Output the [X, Y] coordinate of the center of the cell containing the given text.  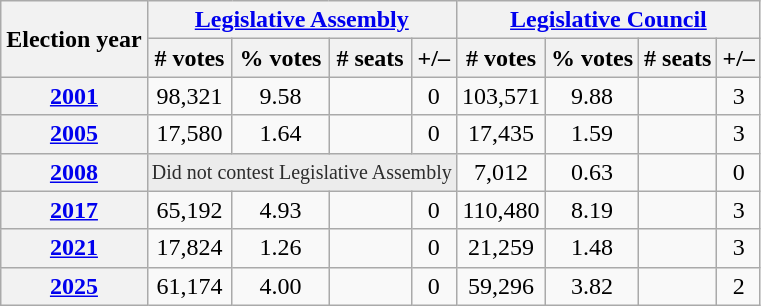
8.19 [592, 210]
17,824 [190, 248]
Did not contest Legislative Assembly [302, 172]
Election year [74, 39]
9.58 [280, 96]
17,580 [190, 134]
61,174 [190, 286]
2 [738, 286]
4.93 [280, 210]
17,435 [500, 134]
Legislative Council [608, 20]
98,321 [190, 96]
2008 [74, 172]
21,259 [500, 248]
7,012 [500, 172]
4.00 [280, 286]
103,571 [500, 96]
9.88 [592, 96]
110,480 [500, 210]
0.63 [592, 172]
2005 [74, 134]
2025 [74, 286]
2001 [74, 96]
2021 [74, 248]
3.82 [592, 286]
1.59 [592, 134]
1.64 [280, 134]
65,192 [190, 210]
1.48 [592, 248]
2017 [74, 210]
59,296 [500, 286]
1.26 [280, 248]
Legislative Assembly [302, 20]
